Determine the (x, y) coordinate at the center of the cell enclosing the given text.  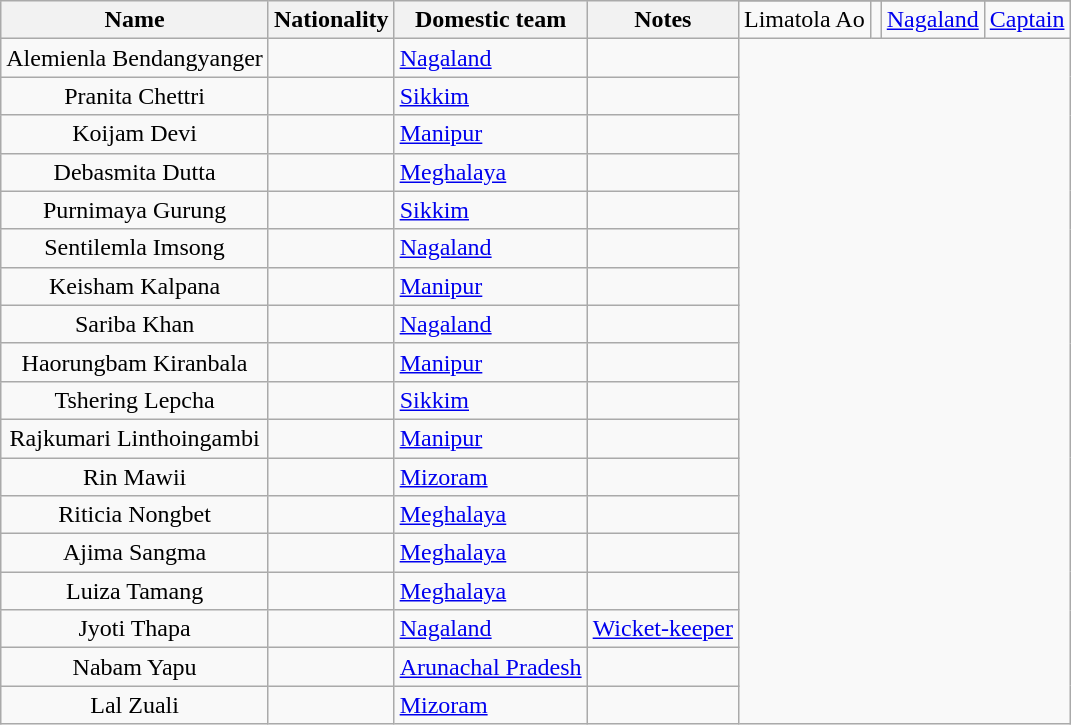
Sariba Khan (135, 324)
Pranita Chettri (135, 96)
Ajima Sangma (135, 553)
Debasmita Dutta (135, 172)
Keisham Kalpana (135, 286)
Nabam Yapu (135, 667)
Arunachal Pradesh (490, 667)
Tshering Lepcha (135, 400)
Nationality (331, 20)
Notes (662, 20)
Alemienla Bendangyanger (135, 58)
Captain (1027, 20)
Jyoti Thapa (135, 629)
Sentilemla Imsong (135, 248)
Limatola Ao (804, 20)
Luiza Tamang (135, 591)
Riticia Nongbet (135, 515)
Lal Zuali (135, 705)
Rin Mawii (135, 477)
Koijam Devi (135, 134)
Rajkumari Linthoingambi (135, 438)
Haorungbam Kiranbala (135, 362)
Name (135, 20)
Domestic team (490, 20)
Purnimaya Gurung (135, 210)
Wicket-keeper (662, 629)
